Search for the cell housing the specified text and yield its (X, Y) center coordinate. 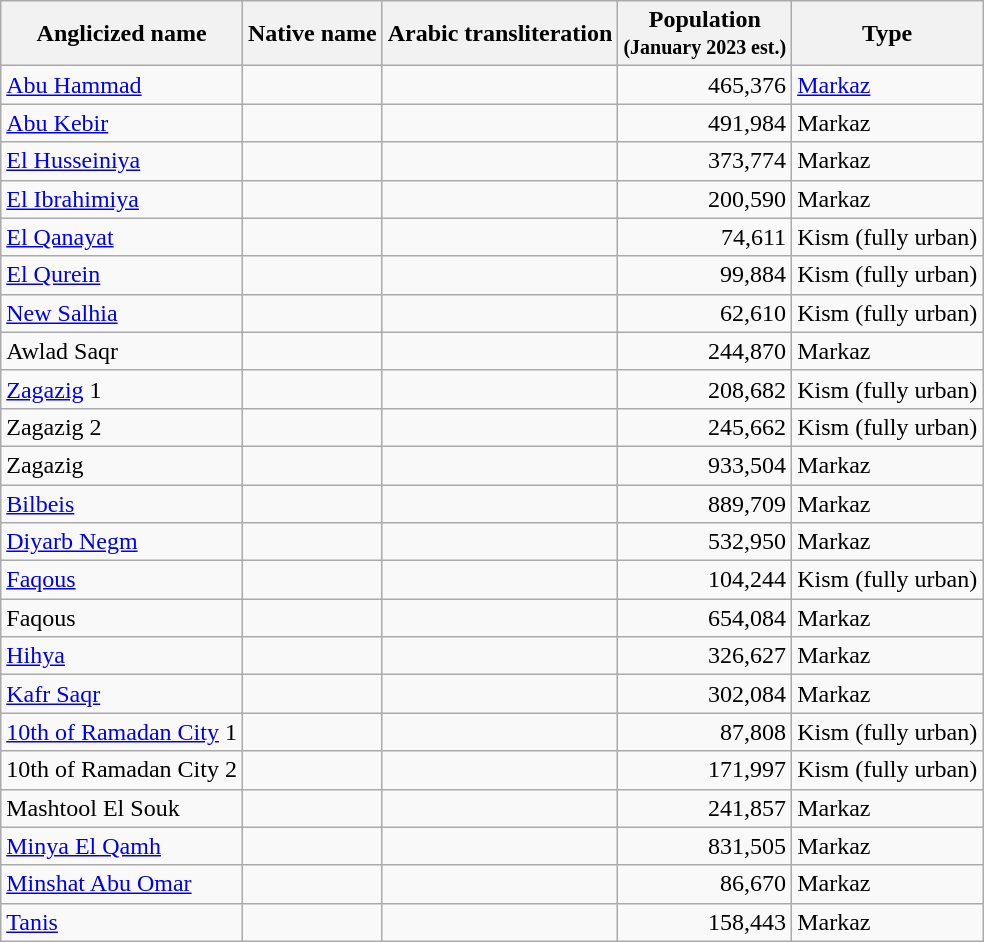
10th of Ramadan City 1 (122, 732)
373,774 (705, 161)
245,662 (705, 427)
465,376 (705, 85)
87,808 (705, 732)
Native name (312, 34)
Awlad Saqr (122, 351)
74,611 (705, 237)
491,984 (705, 123)
889,709 (705, 503)
El Qurein (122, 275)
200,590 (705, 199)
Hihya (122, 656)
104,244 (705, 580)
New Salhia (122, 313)
171,997 (705, 770)
10th of Ramadan City 2 (122, 770)
86,670 (705, 884)
El Ibrahimiya (122, 199)
62,610 (705, 313)
Zagazig 2 (122, 427)
El Qanayat (122, 237)
Zagazig (122, 465)
Tanis (122, 922)
831,505 (705, 846)
Abu Kebir (122, 123)
208,682 (705, 389)
244,870 (705, 351)
Bilbeis (122, 503)
302,084 (705, 694)
532,950 (705, 542)
Type (888, 34)
Anglicized name (122, 34)
Kafr Saqr (122, 694)
Diyarb Negm (122, 542)
241,857 (705, 808)
933,504 (705, 465)
99,884 (705, 275)
Arabic transliteration (500, 34)
El Husseiniya (122, 161)
158,443 (705, 922)
326,627 (705, 656)
Abu Hammad (122, 85)
Population(January 2023 est.) (705, 34)
Mashtool El Souk (122, 808)
Minshat Abu Omar (122, 884)
654,084 (705, 618)
Minya El Qamh (122, 846)
Zagazig 1 (122, 389)
